Capture the cell that displays the provided text and extract its [X, Y] central coordinate. 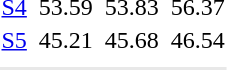
45.68 [132, 40]
46.54 [198, 40]
45.21 [66, 40]
S5 [14, 40]
